Search for the cell housing the specified text and yield its (X, Y) center coordinate. 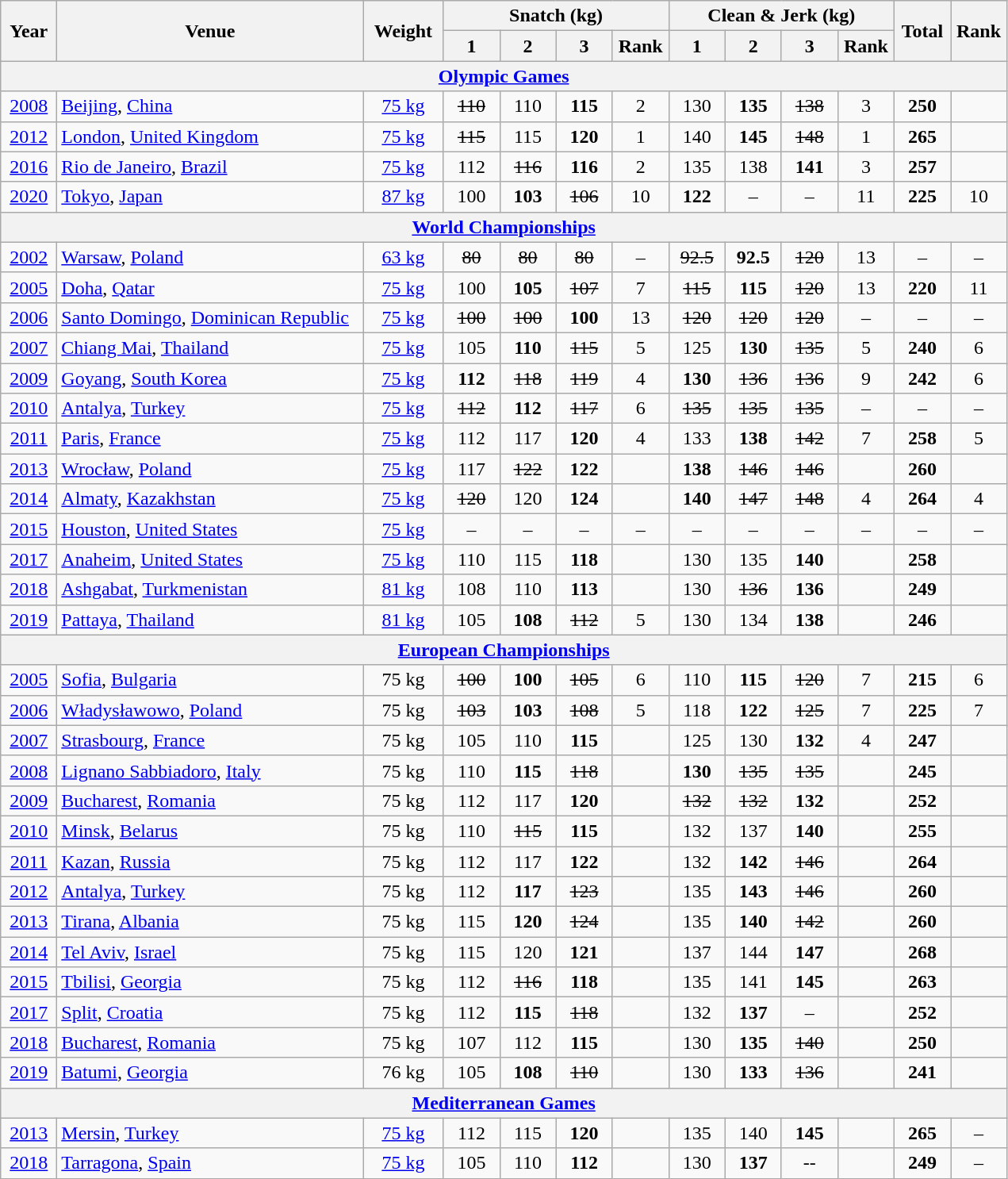
240 (922, 348)
World Championships (504, 227)
Mersin, Turkey (210, 1133)
Władysławowo, Poland (210, 710)
106 (584, 197)
Batumi, Georgia (210, 1073)
European Championships (504, 650)
Santo Domingo, Dominican Republic (210, 317)
-- (809, 1163)
Paris, France (210, 439)
Split, Croatia (210, 1012)
246 (922, 620)
263 (922, 982)
245 (922, 770)
Kazan, Russia (210, 861)
113 (584, 589)
63 kg (403, 257)
Sofia, Bulgaria (210, 680)
Ashgabat, Turkmenistan (210, 589)
Beijing, China (210, 106)
Tokyo, Japan (210, 197)
Rio de Janeiro, Brazil (210, 167)
121 (584, 952)
Anaheim, United States (210, 559)
Tarragona, Spain (210, 1163)
268 (922, 952)
255 (922, 831)
123 (584, 892)
Snatch (kg) (556, 16)
87 kg (403, 197)
Doha, Qatar (210, 287)
Venue (210, 31)
Tel Aviv, Israel (210, 952)
241 (922, 1073)
Warsaw, Poland (210, 257)
144 (753, 952)
London, United Kingdom (210, 136)
2016 (29, 167)
Clean & Jerk (kg) (781, 16)
Almaty, Kazakhstan (210, 499)
Minsk, Belarus (210, 831)
Goyang, South Korea (210, 378)
Year (29, 31)
2002 (29, 257)
76 kg (403, 1073)
215 (922, 680)
Weight (403, 31)
Mediterranean Games (504, 1103)
242 (922, 378)
Wrocław, Poland (210, 469)
9 (866, 378)
Tirana, Albania (210, 922)
Houston, United States (210, 529)
Pattaya, Thailand (210, 620)
Lignano Sabbiadoro, Italy (210, 770)
247 (922, 740)
Chiang Mai, Thailand (210, 348)
Total (922, 31)
Tbilisi, Georgia (210, 982)
Strasbourg, France (210, 740)
134 (753, 620)
2020 (29, 197)
220 (922, 287)
257 (922, 167)
Olympic Games (504, 76)
119 (584, 378)
143 (753, 892)
